Scan for the cell matching the given text and deliver its (x, y) coordinate at center. 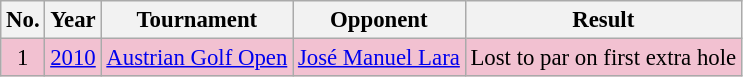
1 (23, 58)
José Manuel Lara (380, 58)
2010 (73, 58)
Tournament (197, 20)
Opponent (380, 20)
Austrian Golf Open (197, 58)
Year (73, 20)
Result (603, 20)
No. (23, 20)
Lost to par on first extra hole (603, 58)
